Determine the [X, Y] coordinate at the center of the cell enclosing the given text.  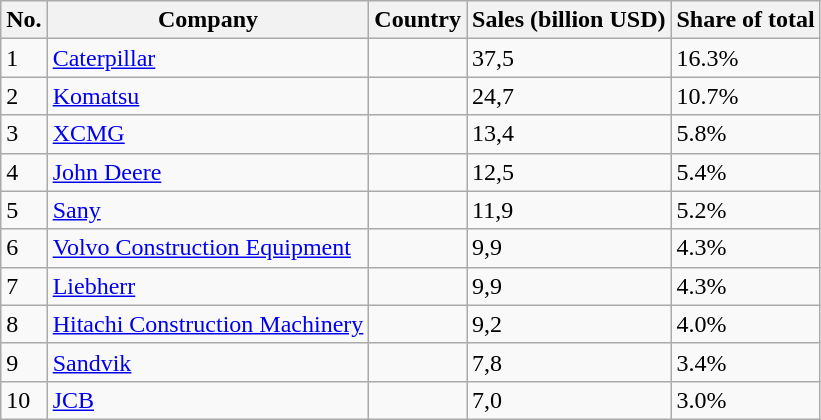
Sandvik [208, 362]
7,0 [569, 400]
3 [24, 134]
No. [24, 20]
16.3% [746, 58]
7,8 [569, 362]
9,2 [569, 324]
12,5 [569, 172]
4.0% [746, 324]
10 [24, 400]
5 [24, 210]
Sany [208, 210]
Company [208, 20]
10.7% [746, 96]
6 [24, 248]
Komatsu [208, 96]
24,7 [569, 96]
37,5 [569, 58]
Sales (billion USD) [569, 20]
5.4% [746, 172]
5.8% [746, 134]
4 [24, 172]
7 [24, 286]
Country [418, 20]
5.2% [746, 210]
11,9 [569, 210]
9 [24, 362]
Volvo Construction Equipment [208, 248]
3.0% [746, 400]
Share of total [746, 20]
3.4% [746, 362]
1 [24, 58]
Liebherr [208, 286]
JCB [208, 400]
Hitachi Construction Machinery [208, 324]
Caterpillar [208, 58]
XCMG [208, 134]
John Deere [208, 172]
2 [24, 96]
8 [24, 324]
13,4 [569, 134]
